Return the [X, Y] coordinate for the center point of the cell that contains the specified text.  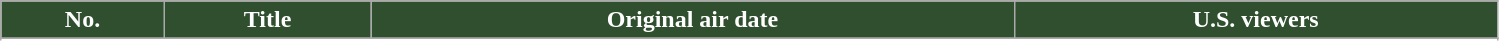
No. [83, 20]
U.S. viewers [1256, 20]
Original air date [692, 20]
Title [268, 20]
